Return [x, y] of the center of cell containing provided text 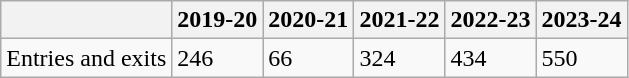
2020-21 [308, 20]
246 [218, 58]
324 [400, 58]
66 [308, 58]
2022-23 [490, 20]
550 [582, 58]
Entries and exits [86, 58]
2023-24 [582, 20]
2021-22 [400, 20]
2019-20 [218, 20]
434 [490, 58]
